Search for the cell housing the specified text and yield its [x, y] center coordinate. 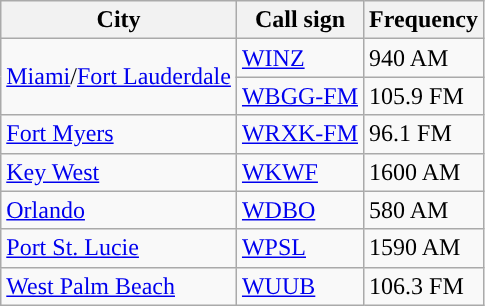
WBGG-FM [300, 96]
WUUB [300, 286]
105.9 FM [424, 96]
Frequency [424, 20]
96.1 FM [424, 134]
WINZ [300, 58]
City [119, 20]
WKWF [300, 172]
940 AM [424, 58]
580 AM [424, 210]
1600 AM [424, 172]
Miami/Fort Lauderdale [119, 77]
WPSL [300, 248]
West Palm Beach [119, 286]
Call sign [300, 20]
Key West [119, 172]
Port St. Lucie [119, 248]
WDBO [300, 210]
WRXK-FM [300, 134]
Orlando [119, 210]
106.3 FM [424, 286]
1590 AM [424, 248]
Fort Myers [119, 134]
